Return the [X, Y] coordinate for the center point of the cell that contains the specified text.  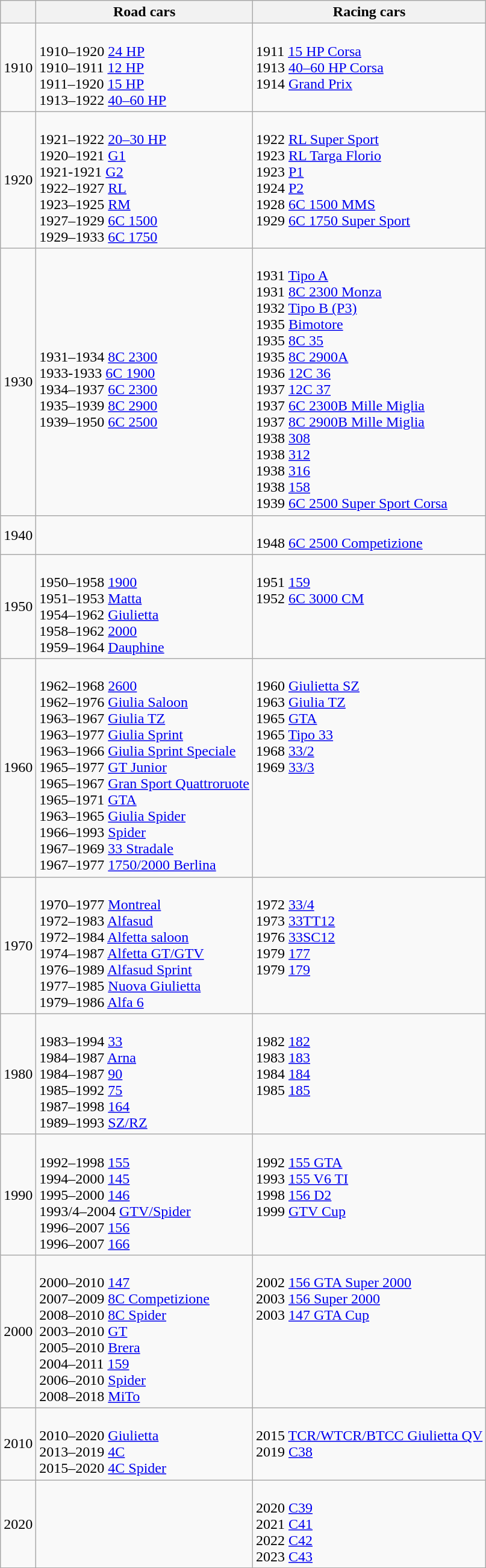
1922 RL Super Sport 1923 RL Targa Florio 1923 P1 1924 P2 1928 6C 1500 MMS 1929 6C 1750 Super Sport [369, 180]
2010 [18, 1444]
1921–1922 20–30 HP 1920–1921 G1 1921-1921 G2 1922–1927 RL 1923–1925 RM 1927–1929 6C 1500 1929–1933 6C 1750 [145, 180]
2000–2010 147 2007–2009 8C Competizione 2008–2010 8C Spider 2003–2010 GT 2005–2010 Brera 2004–2011 159 2006–2010 Spider 2008–2018 MiTo [145, 1331]
1980 [18, 1074]
1910–1920 24 HP 1910–1911 12 HP 1911–1920 15 HP 1913–1922 40–60 HP [145, 67]
1950–1958 1900 1951–1953 Matta 1954–1962 Giulietta 1958–1962 2000 1959–1964 Dauphine [145, 606]
1990 [18, 1194]
1940 [18, 535]
1972 33/4 1973 33TT12 1976 33SC12 1979 177 1979 179 [369, 945]
2002 156 GTA Super 2000 2003 156 Super 2000 2003 147 GTA Cup [369, 1331]
2010–2020 Giulietta 2013–2019 4C 2015–2020 4C Spider [145, 1444]
Road cars [145, 12]
1983–1994 33 1984–1987 Arna 1984–1987 90 1985–1992 75 1987–1998 164 1989–1993 SZ/RZ [145, 1074]
2000 [18, 1331]
1930 [18, 382]
1960 Giulietta SZ 1963 Giulia TZ 1965 GTA 1965 Tipo 33 1968 33/2 1969 33/3 [369, 768]
1950 [18, 606]
1960 [18, 768]
1910 [18, 67]
2015 TCR/WTCR/BTCC Giulietta QV 2019 C38 [369, 1444]
1992 155 GTA 1993 155 V6 TI 1998 156 D2 1999 GTV Cup [369, 1194]
1911 15 HP Corsa 1913 40–60 HP Corsa 1914 Grand Prix [369, 67]
1920 [18, 180]
1931–1934 8C 2300 1933-1933 6C 1900 1934–1937 6C 2300 1935–1939 8C 2900 1939–1950 6C 2500 [145, 382]
Racing cars [369, 12]
2020 [18, 1524]
1982 182 1983 183 1984 184 1985 185 [369, 1074]
1951 159 1952 6C 3000 CM [369, 606]
1948 6C 2500 Competizione [369, 535]
1970 [18, 945]
2020 C39 2021 C41 2022 C42 2023 C43 [369, 1524]
1992–1998 155 1994–2000 145 1995–2000 146 1993/4–2004 GTV/Spider 1996–2007 156 1996–2007 166 [145, 1194]
